From the cell containing the given text, extract its center point as (x, y) coordinate. 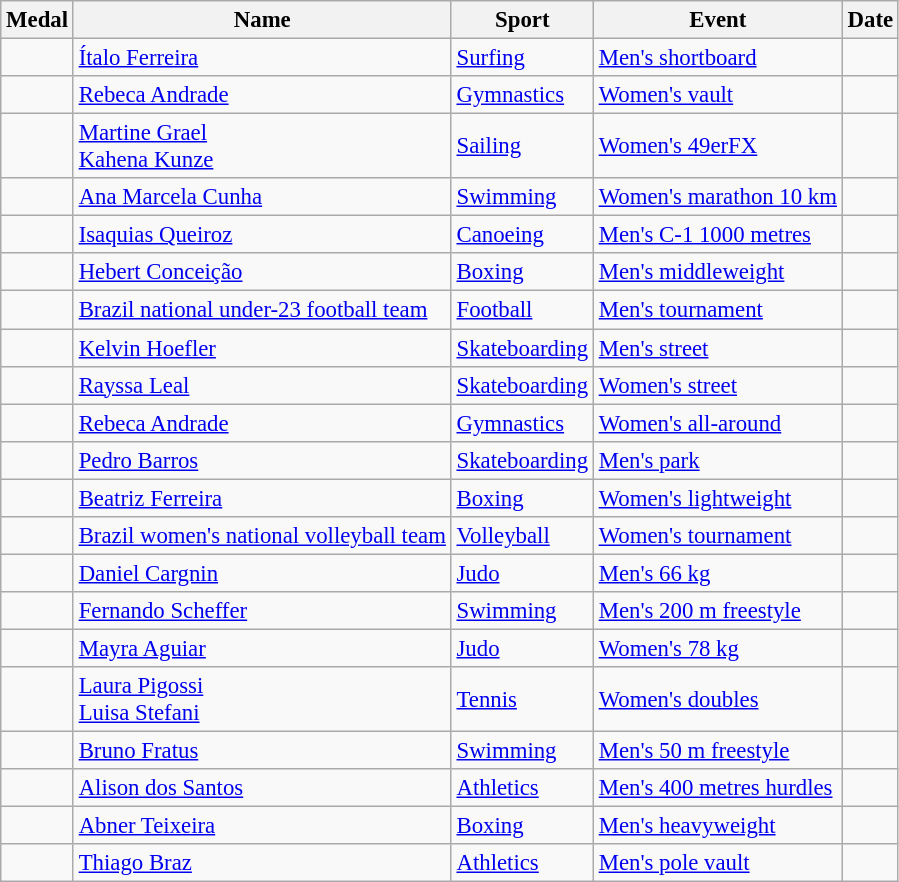
Women's doubles (718, 700)
Men's 50 m freestyle (718, 751)
Kelvin Hoefler (262, 348)
Medal (38, 20)
Men's middleweight (718, 273)
Sailing (522, 146)
Women's marathon 10 km (718, 197)
Men's C-1 1000 metres (718, 235)
Sport (522, 20)
Brazil women's national volleyball team (262, 536)
Men's 66 kg (718, 573)
Ítalo Ferreira (262, 58)
Men's park (718, 460)
Women's all-around (718, 423)
Fernando Scheffer (262, 611)
Beatriz Ferreira (262, 498)
Men's 400 metres hurdles (718, 788)
Mayra Aguiar (262, 648)
Bruno Fratus (262, 751)
Alison dos Santos (262, 788)
Women's street (718, 385)
Men's pole vault (718, 863)
Surfing (522, 58)
Ana Marcela Cunha (262, 197)
Thiago Braz (262, 863)
Brazil national under-23 football team (262, 310)
Men's tournament (718, 310)
Volleyball (522, 536)
Abner Teixeira (262, 826)
Women's tournament (718, 536)
Pedro Barros (262, 460)
Name (262, 20)
Women's vault (718, 95)
Event (718, 20)
Laura PigossiLuisa Stefani (262, 700)
Women's 78 kg (718, 648)
Men's 200 m freestyle (718, 611)
Men's heavyweight (718, 826)
Martine GraelKahena Kunze (262, 146)
Date (870, 20)
Football (522, 310)
Isaquias Queiroz (262, 235)
Women's lightweight (718, 498)
Rayssa Leal (262, 385)
Men's street (718, 348)
Canoeing (522, 235)
Women's 49erFX (718, 146)
Daniel Cargnin (262, 573)
Hebert Conceição (262, 273)
Men's shortboard (718, 58)
Tennis (522, 700)
